Output the [x, y] coordinate of the center of the cell containing the given text.  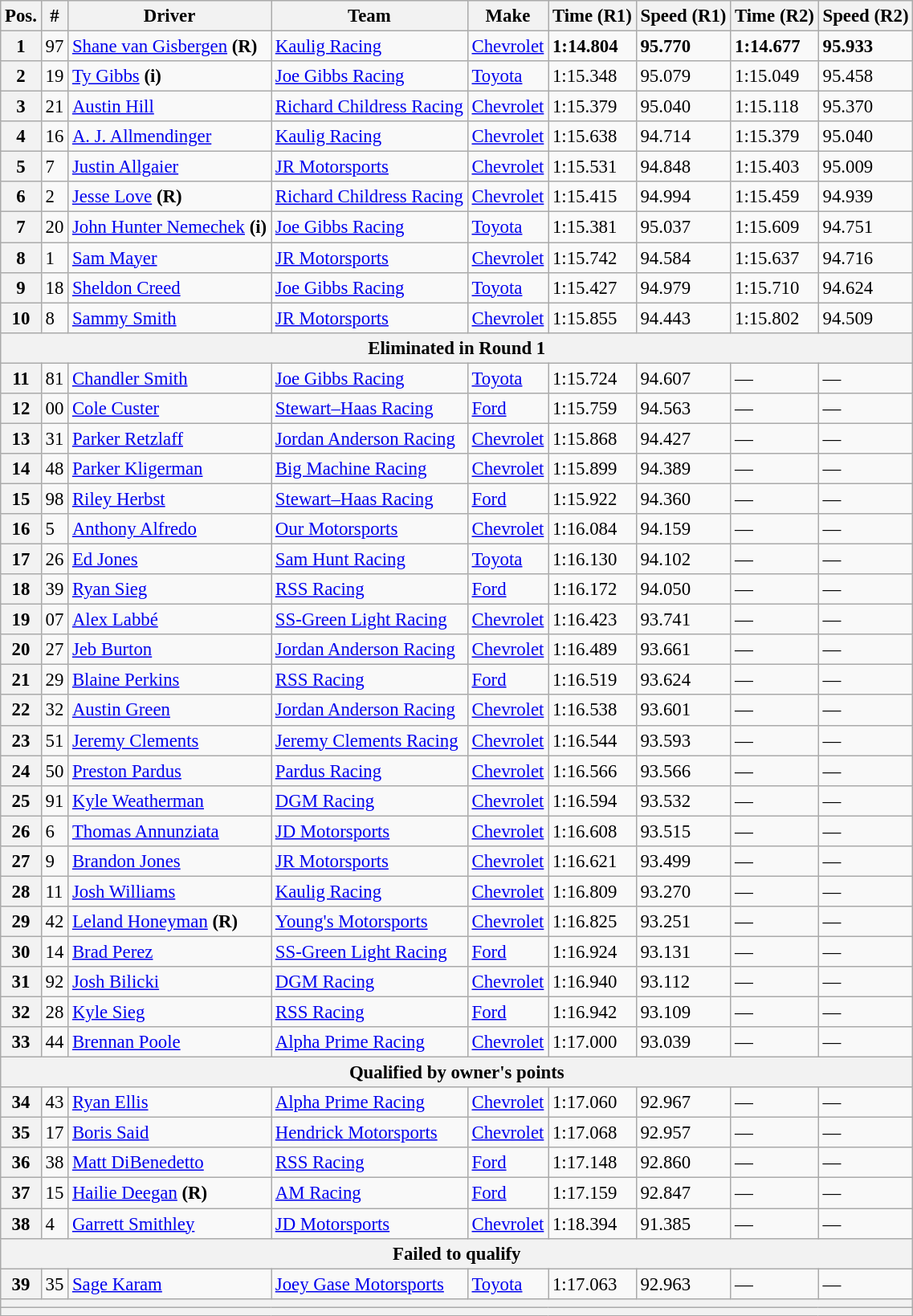
95.037 [683, 227]
Time (R1) [593, 16]
94.848 [683, 167]
1:15.710 [775, 287]
94.389 [683, 469]
1:15.415 [593, 197]
42 [55, 922]
93.515 [683, 831]
Sheldon Creed [170, 287]
1:15.759 [593, 409]
1:18.394 [593, 1224]
Sam Hunt Racing [369, 560]
Hendrick Motorsports [369, 1133]
Ed Jones [170, 560]
# [55, 16]
37 [21, 1193]
92.860 [683, 1163]
91 [55, 801]
1:16.489 [593, 650]
1:15.637 [775, 258]
1:17.063 [593, 1284]
23 [21, 740]
44 [55, 1042]
51 [55, 740]
95.458 [866, 76]
Qualified by owner's points [457, 1073]
Eliminated in Round 1 [457, 348]
1:15.899 [593, 469]
94.979 [683, 287]
92.847 [683, 1193]
1:17.148 [593, 1163]
1:14.804 [593, 47]
Matt DiBenedetto [170, 1163]
94.584 [683, 258]
1:15.638 [593, 136]
1:16.809 [593, 891]
95.770 [683, 47]
81 [55, 378]
92.957 [683, 1133]
1:16.566 [593, 771]
91.385 [683, 1224]
Blaine Perkins [170, 680]
25 [21, 801]
95.933 [866, 47]
1:16.942 [593, 1012]
94.716 [866, 258]
Big Machine Racing [369, 469]
1:16.084 [593, 529]
Josh Bilicki [170, 982]
93.741 [683, 620]
Ryan Sieg [170, 589]
93.499 [683, 862]
1:15.348 [593, 76]
93.039 [683, 1042]
Jeremy Clements [170, 740]
Boris Said [170, 1133]
Pardus Racing [369, 771]
1:16.608 [593, 831]
Time (R2) [775, 16]
Josh Williams [170, 891]
1:16.423 [593, 620]
Parker Kligerman [170, 469]
94.050 [683, 589]
34 [21, 1102]
00 [55, 409]
Thomas Annunziata [170, 831]
1:15.855 [593, 318]
AM Racing [369, 1193]
Speed (R1) [683, 16]
93.270 [683, 891]
48 [55, 469]
Ty Gibbs (i) [170, 76]
43 [55, 1102]
1:16.544 [593, 740]
1:16.130 [593, 560]
1:15.118 [775, 107]
Failed to qualify [457, 1253]
93.566 [683, 771]
1:16.825 [593, 922]
Our Motorsports [369, 529]
93.661 [683, 650]
Young's Motorsports [369, 922]
95.009 [866, 167]
Jeremy Clements Racing [369, 740]
94.427 [683, 438]
1:15.381 [593, 227]
94.994 [683, 197]
93.532 [683, 801]
Jesse Love (R) [170, 197]
1:17.060 [593, 1102]
1:16.594 [593, 801]
07 [55, 620]
Driver [170, 16]
Sage Karam [170, 1284]
Sam Mayer [170, 258]
12 [21, 409]
Chandler Smith [170, 378]
Pos. [21, 16]
36 [21, 1163]
94.607 [683, 378]
94.509 [866, 318]
Ryan Ellis [170, 1102]
1:15.724 [593, 378]
94.159 [683, 529]
94.443 [683, 318]
1:17.159 [593, 1193]
33 [21, 1042]
Preston Pardus [170, 771]
1:16.924 [593, 951]
94.751 [866, 227]
94.714 [683, 136]
92 [55, 982]
Garrett Smithley [170, 1224]
50 [55, 771]
Hailie Deegan (R) [170, 1193]
22 [21, 711]
1:15.459 [775, 197]
30 [21, 951]
Justin Allgaier [170, 167]
Shane van Gisbergen (R) [170, 47]
95.079 [683, 76]
1:15.427 [593, 287]
93.624 [683, 680]
Anthony Alfredo [170, 529]
24 [21, 771]
93.112 [683, 982]
Brennan Poole [170, 1042]
1:15.531 [593, 167]
1:14.677 [775, 47]
Kyle Sieg [170, 1012]
Parker Retzlaff [170, 438]
1:17.000 [593, 1042]
97 [55, 47]
Sammy Smith [170, 318]
94.360 [683, 499]
Brad Perez [170, 951]
3 [21, 107]
Leland Honeyman (R) [170, 922]
Team [369, 16]
1:15.802 [775, 318]
Make [507, 16]
Joey Gase Motorsports [369, 1284]
93.593 [683, 740]
92.967 [683, 1102]
93.109 [683, 1012]
94.563 [683, 409]
Kyle Weatherman [170, 801]
93.601 [683, 711]
Riley Herbst [170, 499]
1:16.538 [593, 711]
95.370 [866, 107]
1:15.742 [593, 258]
John Hunter Nemechek (i) [170, 227]
1:16.172 [593, 589]
10 [21, 318]
1:17.068 [593, 1133]
1:15.922 [593, 499]
13 [21, 438]
Brandon Jones [170, 862]
93.131 [683, 951]
A. J. Allmendinger [170, 136]
Alex Labbé [170, 620]
1:16.940 [593, 982]
92.963 [683, 1284]
1:15.049 [775, 76]
Cole Custer [170, 409]
1:15.868 [593, 438]
1:16.519 [593, 680]
93.251 [683, 922]
Speed (R2) [866, 16]
Jeb Burton [170, 650]
98 [55, 499]
1:16.621 [593, 862]
Austin Hill [170, 107]
94.939 [866, 197]
1:15.609 [775, 227]
94.624 [866, 287]
Austin Green [170, 711]
1:15.403 [775, 167]
94.102 [683, 560]
